Find where the given text appears and provide that cell's center as (x, y) coordinate. 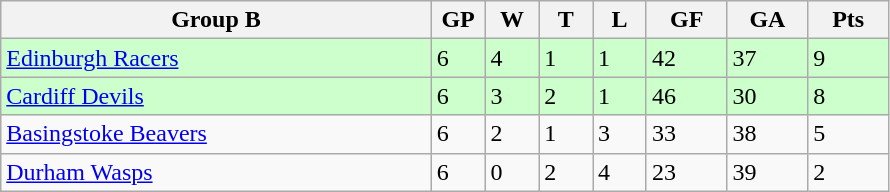
30 (768, 96)
Pts (848, 20)
Group B (216, 20)
37 (768, 58)
9 (848, 58)
33 (686, 134)
5 (848, 134)
L (620, 20)
0 (512, 172)
W (512, 20)
Durham Wasps (216, 172)
Edinburgh Racers (216, 58)
39 (768, 172)
38 (768, 134)
8 (848, 96)
GF (686, 20)
Basingstoke Beavers (216, 134)
Cardiff Devils (216, 96)
T (566, 20)
46 (686, 96)
GA (768, 20)
23 (686, 172)
42 (686, 58)
GP (458, 20)
